Determine the [x, y] coordinate at the center of the cell enclosing the given text.  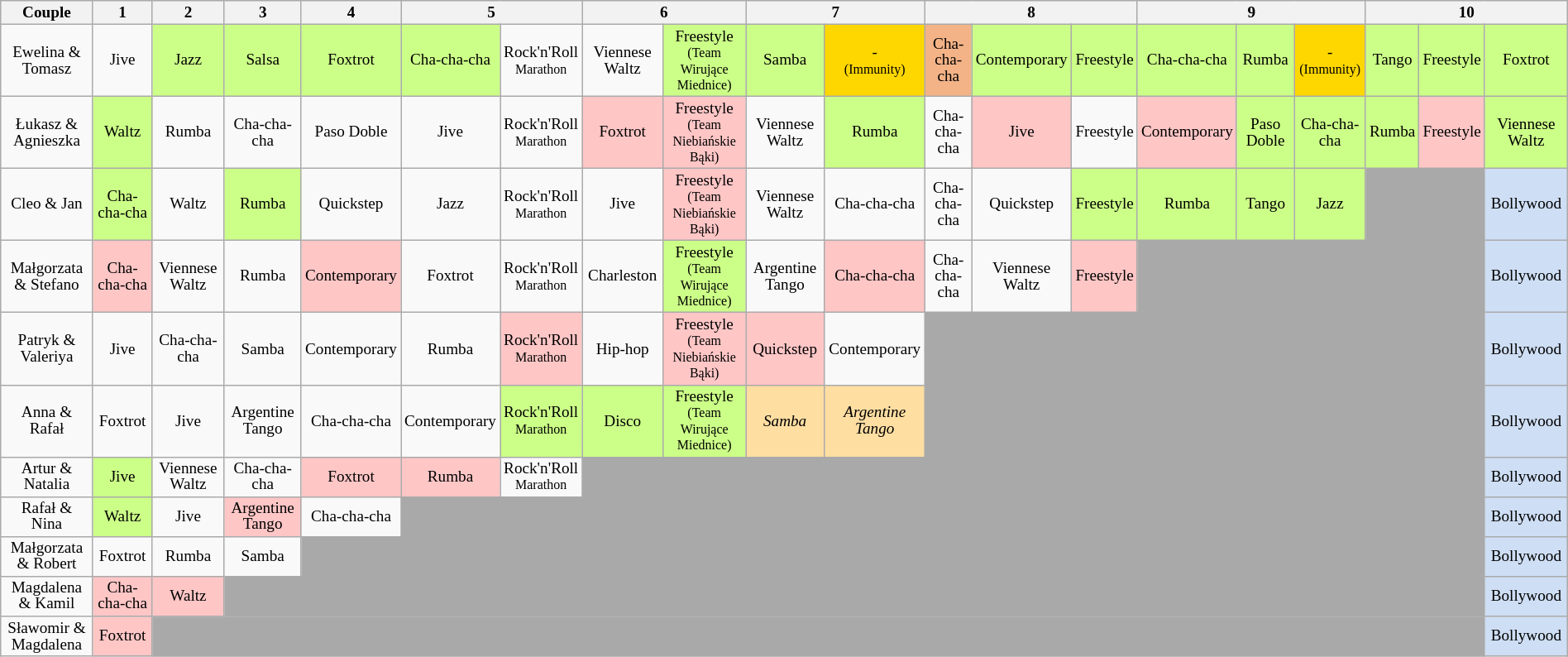
4 [351, 13]
Magdalena & Kamil [46, 597]
9 [1251, 13]
2 [189, 13]
Rafał & Nina [46, 516]
Łukasz & Agnieszka [46, 132]
Disco [623, 420]
3 [263, 13]
Ewelina & Tomasz [46, 60]
10 [1466, 13]
6 [664, 13]
Małgorzata & Stefano [46, 276]
7 [835, 13]
Patryk & Valeriya [46, 349]
Małgorzata & Robert [46, 557]
Charleston [623, 276]
Sławomir & Magdalena [46, 636]
Couple [46, 13]
Cleo & Jan [46, 205]
Artur & Natalia [46, 477]
1 [122, 13]
5 [491, 13]
Salsa [263, 60]
Anna & Rafał [46, 420]
Hip-hop [623, 349]
8 [1031, 13]
